Capture the cell that displays the provided text and extract its (X, Y) central coordinate. 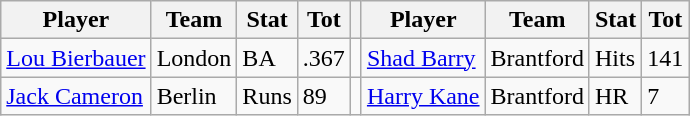
Berlin (194, 96)
London (194, 58)
Runs (267, 96)
Jack Cameron (76, 96)
Lou Bierbauer (76, 58)
BA (267, 58)
89 (324, 96)
Hits (615, 58)
HR (615, 96)
Harry Kane (423, 96)
141 (666, 58)
Shad Barry (423, 58)
7 (666, 96)
.367 (324, 58)
